Capture the cell that displays the provided text and extract its (x, y) central coordinate. 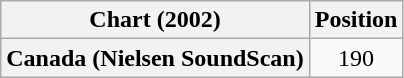
Position (356, 20)
Canada (Nielsen SoundScan) (155, 58)
190 (356, 58)
Chart (2002) (155, 20)
